For the text-containing cell, return its midpoint in [X, Y] coordinate format. 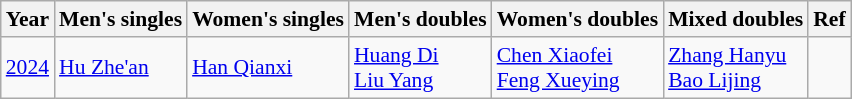
Ref [829, 19]
Zhang Hanyu Bao Lijing [736, 68]
Huang Di Liu Yang [420, 68]
Han Qianxi [268, 68]
Women's doubles [578, 19]
Men's singles [120, 19]
Men's doubles [420, 19]
Chen Xiaofei Feng Xueying [578, 68]
2024 [28, 68]
Women's singles [268, 19]
Hu Zhe'an [120, 68]
Year [28, 19]
Mixed doubles [736, 19]
